Return [X, Y] of the center of cell containing provided text 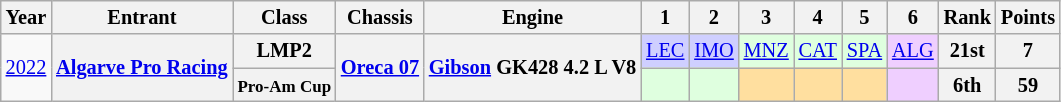
7 [1028, 51]
Algarve Pro Racing [142, 68]
3 [766, 17]
MNZ [766, 51]
CAT [818, 51]
2022 [26, 68]
LEC [665, 51]
Gibson GK428 4.2 L V8 [532, 68]
Rank [968, 17]
2 [714, 17]
LMP2 [284, 51]
6th [968, 85]
Pro-Am Cup [284, 85]
Chassis [380, 17]
1 [665, 17]
Oreca 07 [380, 68]
Class [284, 17]
IMO [714, 51]
4 [818, 17]
5 [864, 17]
Engine [532, 17]
ALG [913, 51]
Year [26, 17]
6 [913, 17]
Points [1028, 17]
Entrant [142, 17]
21st [968, 51]
SPA [864, 51]
59 [1028, 85]
